Return [X, Y] of the center of cell containing provided text 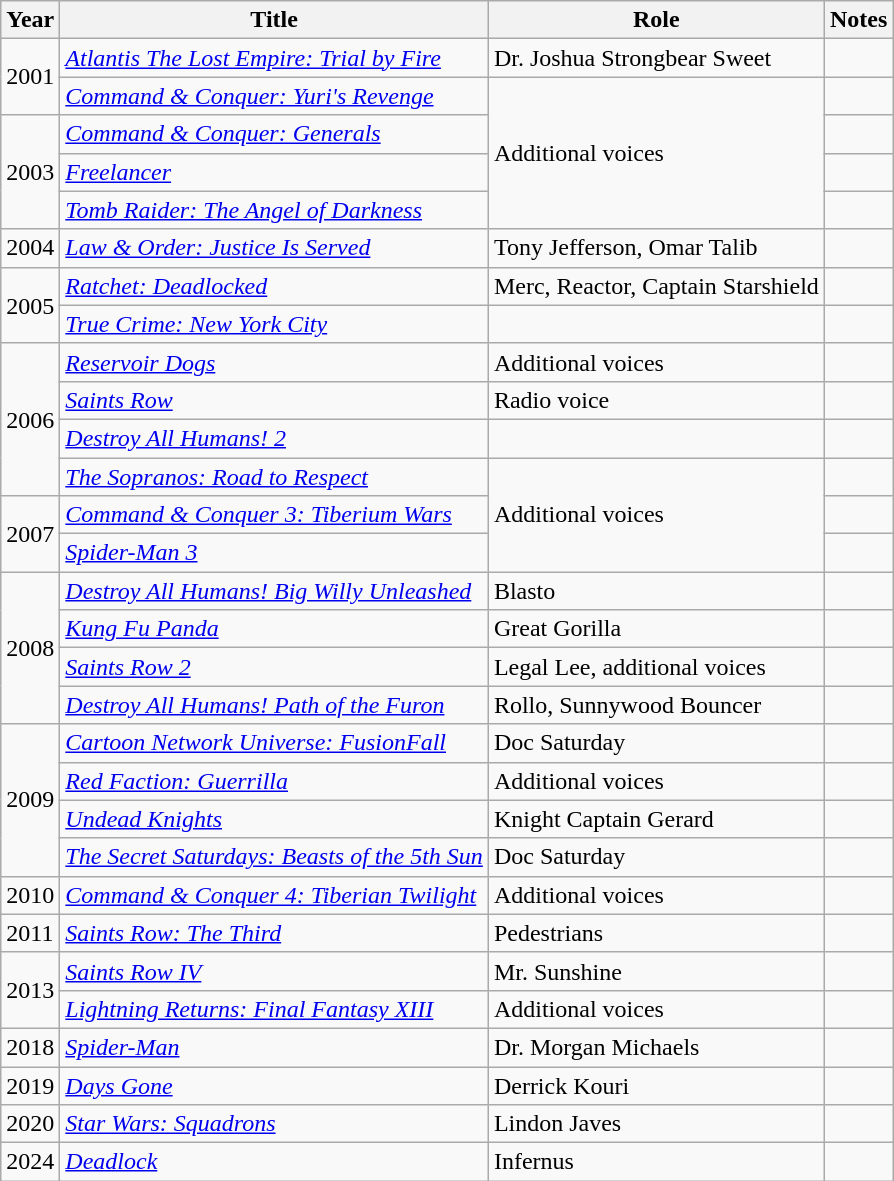
Knight Captain Gerard [656, 819]
Pedestrians [656, 933]
Reservoir Dogs [274, 362]
Destroy All Humans! 2 [274, 438]
2024 [30, 1162]
2019 [30, 1085]
Derrick Kouri [656, 1085]
Spider-Man 3 [274, 553]
Infernus [656, 1162]
Legal Lee, additional voices [656, 667]
Days Gone [274, 1085]
2005 [30, 305]
Saints Row [274, 400]
Dr. Morgan Michaels [656, 1047]
Radio voice [656, 400]
2013 [30, 990]
2018 [30, 1047]
True Crime: New York City [274, 324]
Blasto [656, 591]
Red Faction: Guerrilla [274, 781]
Great Gorilla [656, 629]
Tomb Raider: The Angel of Darkness [274, 210]
Destroy All Humans! Path of the Furon [274, 705]
Saints Row IV [274, 971]
Title [274, 20]
2001 [30, 77]
Atlantis The Lost Empire: Trial by Fire [274, 58]
Lindon Javes [656, 1124]
2006 [30, 419]
Deadlock [274, 1162]
Lightning Returns: Final Fantasy XIII [274, 1009]
Kung Fu Panda [274, 629]
The Secret Saturdays: Beasts of the 5th Sun [274, 857]
Saints Row 2 [274, 667]
Year [30, 20]
The Sopranos: Road to Respect [274, 477]
Merc, Reactor, Captain Starshield [656, 286]
2007 [30, 534]
2004 [30, 248]
Role [656, 20]
Dr. Joshua Strongbear Sweet [656, 58]
Cartoon Network Universe: FusionFall [274, 743]
Spider-Man [274, 1047]
2009 [30, 800]
Saints Row: The Third [274, 933]
Law & Order: Justice Is Served [274, 248]
Rollo, Sunnywood Bouncer [656, 705]
Freelancer [274, 172]
Command & Conquer: Generals [274, 134]
Destroy All Humans! Big Willy Unleashed [274, 591]
Undead Knights [274, 819]
2010 [30, 895]
2011 [30, 933]
2008 [30, 648]
Command & Conquer 3: Tiberium Wars [274, 515]
2003 [30, 172]
Star Wars: Squadrons [274, 1124]
Command & Conquer 4: Tiberian Twilight [274, 895]
Notes [858, 20]
2020 [30, 1124]
Mr. Sunshine [656, 971]
Ratchet: Deadlocked [274, 286]
Tony Jefferson, Omar Talib [656, 248]
Command & Conquer: Yuri's Revenge [274, 96]
